Find where the given text appears and provide that cell's center as (x, y) coordinate. 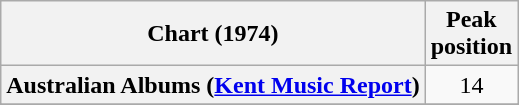
Australian Albums (Kent Music Report) (213, 85)
Peakposition (471, 34)
14 (471, 85)
Chart (1974) (213, 34)
